Extract the (x, y) coordinate from the center of the cell holding the provided text.  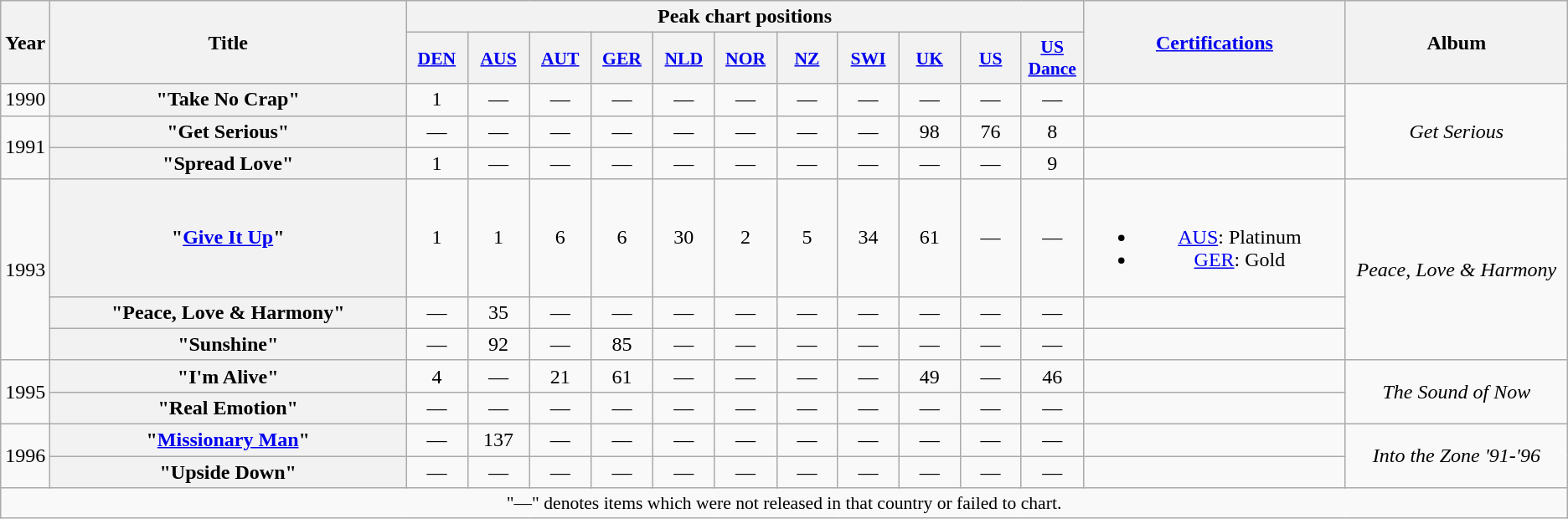
1990 (25, 100)
AUS (498, 59)
1996 (25, 455)
85 (622, 344)
46 (1052, 376)
SWI (869, 59)
8 (1052, 131)
21 (560, 376)
GER (622, 59)
Title (228, 42)
Into the Zone '91-'96 (1456, 455)
"Give It Up" (228, 238)
2 (745, 238)
34 (869, 238)
AUT (560, 59)
Album (1456, 42)
5 (807, 238)
1993 (25, 270)
Peak chart positions (745, 17)
92 (498, 344)
"Take No Crap" (228, 100)
"Real Emotion" (228, 408)
The Sound of Now (1456, 392)
98 (930, 131)
US (990, 59)
NLD (683, 59)
"Sunshine" (228, 344)
Get Serious (1456, 131)
UK (930, 59)
137 (498, 439)
9 (1052, 163)
DEN (437, 59)
49 (930, 376)
Certifications (1215, 42)
1995 (25, 392)
USDance (1052, 59)
1991 (25, 147)
"Spread Love" (228, 163)
35 (498, 312)
76 (990, 131)
NZ (807, 59)
"Upside Down" (228, 471)
"I'm Alive" (228, 376)
"Missionary Man" (228, 439)
"—" denotes items which were not released in that country or failed to chart. (784, 503)
AUS: PlatinumGER: Gold (1215, 238)
"Get Serious" (228, 131)
Year (25, 42)
30 (683, 238)
NOR (745, 59)
"Peace, Love & Harmony" (228, 312)
Peace, Love & Harmony (1456, 270)
4 (437, 376)
